Provide the (x, y) coordinate of the cell's center where the given text is located.  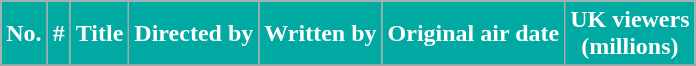
Original air date (474, 34)
Title (100, 34)
Directed by (194, 34)
No. (24, 34)
# (58, 34)
UK viewers(millions) (630, 34)
Written by (320, 34)
